Scan for the cell matching the given text and deliver its [x, y] coordinate at center. 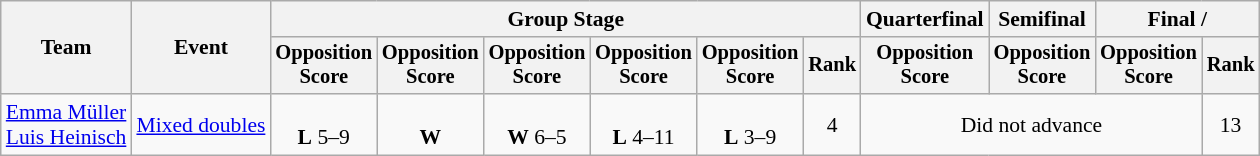
L 5–9 [324, 124]
Team [66, 48]
L 3–9 [750, 124]
Final / [1177, 19]
Emma MüllerLuis Heinisch [66, 124]
Did not advance [1032, 124]
Event [200, 48]
Mixed doubles [200, 124]
Quarterfinal [925, 19]
Group Stage [566, 19]
L 4–11 [644, 124]
4 [832, 124]
W [430, 124]
13 [1231, 124]
Semifinal [1042, 19]
W 6–5 [538, 124]
